Scan for the cell matching the given text and deliver its [X, Y] coordinate at center. 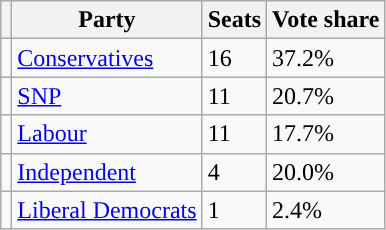
Independent [107, 172]
1 [234, 210]
37.2% [326, 58]
4 [234, 172]
Party [107, 20]
Conservatives [107, 58]
20.7% [326, 96]
17.7% [326, 134]
SNP [107, 96]
Vote share [326, 20]
20.0% [326, 172]
Seats [234, 20]
Labour [107, 134]
2.4% [326, 210]
Liberal Democrats [107, 210]
16 [234, 58]
